Find where the given text appears and provide that cell's center as [x, y] coordinate. 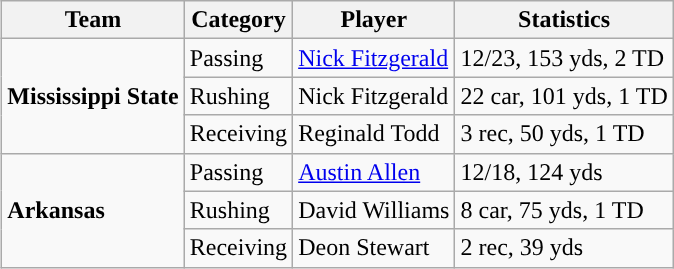
Arkansas [93, 210]
Statistics [564, 20]
8 car, 75 yds, 1 TD [564, 210]
3 rec, 50 yds, 1 TD [564, 134]
Deon Stewart [374, 248]
Mississippi State [93, 96]
22 car, 101 yds, 1 TD [564, 96]
12/18, 124 yds [564, 172]
12/23, 153 yds, 2 TD [564, 58]
Player [374, 20]
2 rec, 39 yds [564, 248]
Austin Allen [374, 172]
David Williams [374, 210]
Team [93, 20]
Reginald Todd [374, 134]
Category [238, 20]
